Capture the cell that displays the provided text and extract its (X, Y) central coordinate. 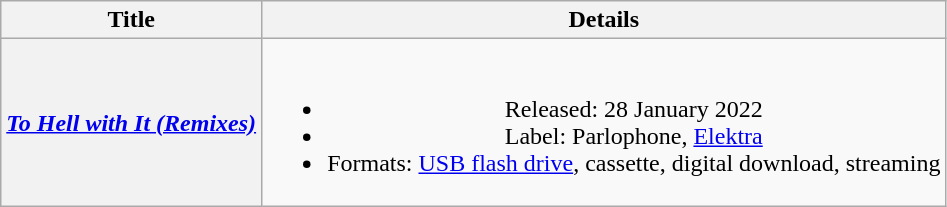
Released: 28 January 2022Label: Parlophone, ElektraFormats: USB flash drive, cassette, digital download, streaming (604, 122)
Details (604, 20)
Title (132, 20)
To Hell with It (Remixes) (132, 122)
